For the text-containing cell, return its midpoint in (X, Y) coordinate format. 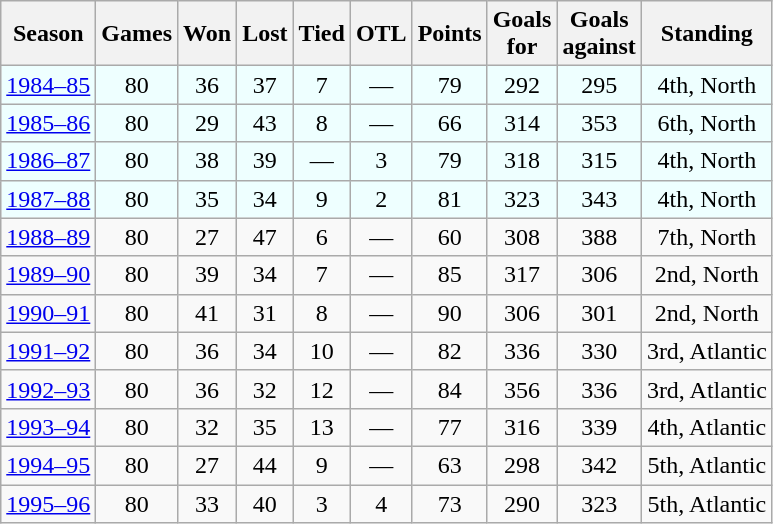
Won (208, 34)
1986–87 (48, 161)
84 (450, 389)
4th, Atlantic (706, 427)
295 (599, 85)
Games (137, 34)
1985–86 (48, 123)
13 (322, 427)
81 (450, 199)
292 (522, 85)
316 (522, 427)
1992–93 (48, 389)
315 (599, 161)
Lost (265, 34)
85 (450, 275)
60 (450, 237)
38 (208, 161)
6 (322, 237)
Goalsfor (522, 34)
4 (381, 503)
31 (265, 313)
77 (450, 427)
317 (522, 275)
298 (522, 465)
342 (599, 465)
OTL (381, 34)
40 (265, 503)
73 (450, 503)
37 (265, 85)
339 (599, 427)
1993–94 (48, 427)
12 (322, 389)
1991–92 (48, 351)
1987–88 (48, 199)
1989–90 (48, 275)
Goalsagainst (599, 34)
301 (599, 313)
Season (48, 34)
10 (322, 351)
308 (522, 237)
43 (265, 123)
1984–85 (48, 85)
90 (450, 313)
1994–95 (48, 465)
47 (265, 237)
Standing (706, 34)
1995–96 (48, 503)
1988–89 (48, 237)
33 (208, 503)
29 (208, 123)
353 (599, 123)
7th, North (706, 237)
2 (381, 199)
1990–91 (48, 313)
356 (522, 389)
82 (450, 351)
6th, North (706, 123)
330 (599, 351)
290 (522, 503)
Points (450, 34)
314 (522, 123)
41 (208, 313)
63 (450, 465)
388 (599, 237)
318 (522, 161)
66 (450, 123)
343 (599, 199)
Tied (322, 34)
44 (265, 465)
